Find where the given text appears and provide that cell's center as (X, Y) coordinate. 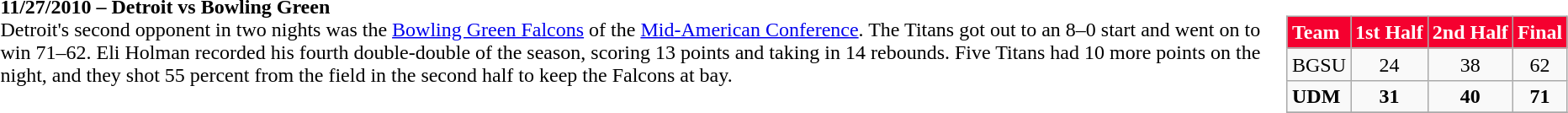
Team (1319, 32)
40 (1470, 96)
2nd Half (1470, 32)
Final (1539, 32)
31 (1390, 96)
71 (1539, 96)
38 (1470, 64)
UDM (1319, 96)
1st Half (1390, 32)
BGSU (1319, 64)
62 (1539, 64)
24 (1390, 64)
